Scan for the cell matching the given text and deliver its [X, Y] coordinate at center. 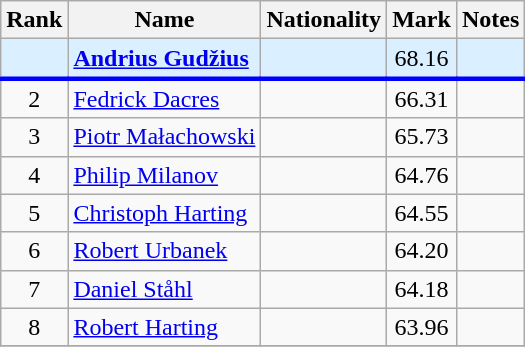
65.73 [422, 137]
Robert Harting [164, 327]
Andrius Gudžius [164, 59]
Fedrick Dacres [164, 98]
64.55 [422, 213]
Rank [34, 20]
8 [34, 327]
64.20 [422, 251]
Philip Milanov [164, 175]
66.31 [422, 98]
Nationality [324, 20]
68.16 [422, 59]
64.76 [422, 175]
Notes [490, 20]
Mark [422, 20]
Robert Urbanek [164, 251]
Christoph Harting [164, 213]
4 [34, 175]
2 [34, 98]
Piotr Małachowski [164, 137]
5 [34, 213]
Name [164, 20]
Daniel Ståhl [164, 289]
63.96 [422, 327]
6 [34, 251]
3 [34, 137]
7 [34, 289]
64.18 [422, 289]
